Determine the (X, Y) coordinate at the center of the cell enclosing the given text.  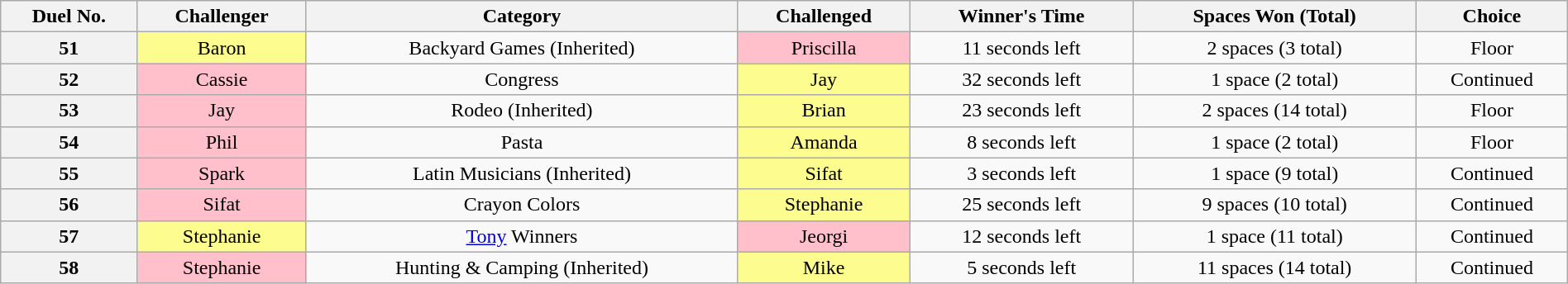
Rodeo (Inherited) (521, 111)
11 seconds left (1022, 48)
Congress (521, 79)
Phil (222, 142)
Brian (824, 111)
56 (69, 205)
11 spaces (14 total) (1275, 267)
Jeorgi (824, 236)
58 (69, 267)
2 spaces (3 total) (1275, 48)
9 spaces (10 total) (1275, 205)
Backyard Games (Inherited) (521, 48)
Category (521, 17)
25 seconds left (1022, 205)
Amanda (824, 142)
8 seconds left (1022, 142)
Cassie (222, 79)
Pasta (521, 142)
Baron (222, 48)
Challenged (824, 17)
51 (69, 48)
54 (69, 142)
Tony Winners (521, 236)
55 (69, 173)
12 seconds left (1022, 236)
57 (69, 236)
Latin Musicians (Inherited) (521, 173)
2 spaces (14 total) (1275, 111)
Challenger (222, 17)
Choice (1492, 17)
Duel No. (69, 17)
Priscilla (824, 48)
5 seconds left (1022, 267)
Mike (824, 267)
53 (69, 111)
Hunting & Camping (Inherited) (521, 267)
32 seconds left (1022, 79)
23 seconds left (1022, 111)
Winner's Time (1022, 17)
Spaces Won (Total) (1275, 17)
1 space (11 total) (1275, 236)
3 seconds left (1022, 173)
Spark (222, 173)
Crayon Colors (521, 205)
1 space (9 total) (1275, 173)
52 (69, 79)
